Detect which cell encompasses the target text, then output its (x, y) center coordinate. 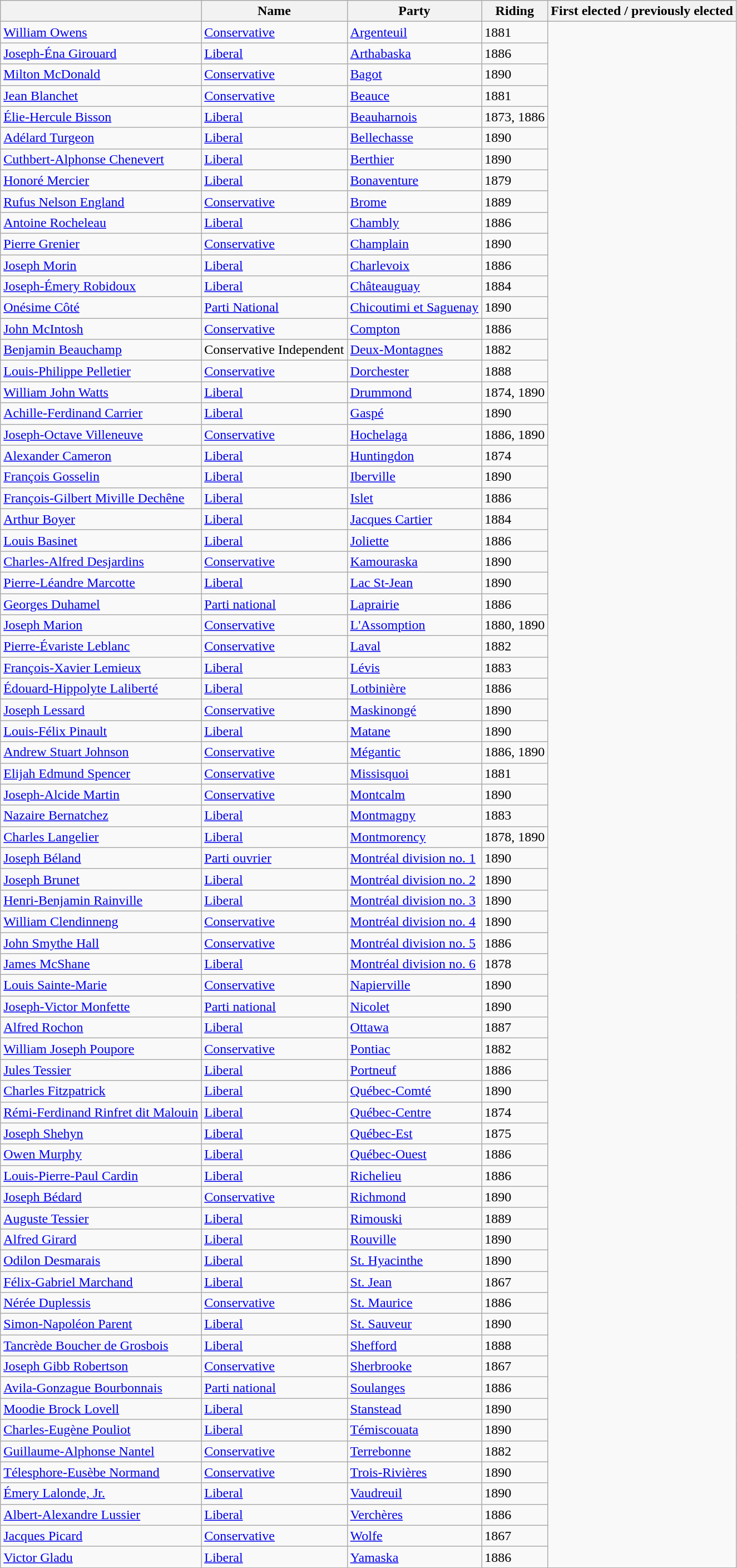
Cuthbert-Alphonse Chenevert (101, 159)
1878 (515, 964)
Chambly (414, 223)
Jules Tessier (101, 1070)
Québec-Centre (414, 1112)
Pontiac (414, 1049)
Riding (515, 11)
James McShane (101, 964)
Joseph-Victor Monfette (101, 1007)
Napierville (414, 985)
Portneuf (414, 1070)
Édouard-Hippolyte Laliberté (101, 689)
Parti ouvrier (274, 858)
Beauharnois (414, 117)
Richmond (414, 1197)
Charles Fitzpatrick (101, 1091)
St. Maurice (414, 1303)
Achille-Ferdinand Carrier (101, 413)
Adélard Turgeon (101, 138)
1887 (515, 1028)
Maskinongé (414, 710)
Joseph-Émery Robidoux (101, 287)
Vaudreuil (414, 1493)
Owen Murphy (101, 1155)
Montmorency (414, 837)
Élie-Hercule Bisson (101, 117)
Alfred Rochon (101, 1028)
Name (274, 11)
Richelieu (414, 1176)
Elijah Edmund Spencer (101, 773)
Jean Blanchet (101, 96)
François-Gilbert Miville Dechêne (101, 498)
Châteauguay (414, 287)
First elected / previously elected (642, 11)
Charlevoix (414, 265)
Mégantic (414, 752)
Nazaire Bernatchez (101, 816)
Charles-Eugène Pouliot (101, 1430)
Montréal division no. 2 (414, 879)
Joliette (414, 540)
St. Jean (414, 1281)
Missisquoi (414, 773)
John Smythe Hall (101, 943)
Jacques Picard (101, 1536)
Lévis (414, 668)
Parti National (274, 308)
Milton McDonald (101, 75)
Joseph Gibb Robertson (101, 1367)
François-Xavier Lemieux (101, 668)
Soulanges (414, 1388)
Pierre-Évariste Leblanc (101, 647)
Onésime Côté (101, 308)
Rémi-Ferdinand Rinfret dit Malouin (101, 1112)
Joseph-Octave Villeneuve (101, 435)
Bellechasse (414, 138)
Québec-Comté (414, 1091)
Hochelaga (414, 435)
Rouville (414, 1239)
Brome (414, 201)
Kamouraska (414, 561)
Alfred Girard (101, 1239)
Louis Sainte-Marie (101, 985)
Avila-Gonzague Bourbonnais (101, 1388)
Stanstead (414, 1409)
1878, 1890 (515, 837)
L'Assomption (414, 625)
Dorchester (414, 371)
Joseph Shehyn (101, 1133)
Simon-Napoléon Parent (101, 1324)
François Gosselin (101, 477)
Jacques Cartier (414, 519)
Louis Basinet (101, 540)
Shefford (414, 1345)
Islet (414, 498)
Joseph-Éna Girouard (101, 53)
Lotbinière (414, 689)
Joseph Lessard (101, 710)
Auguste Tessier (101, 1218)
Andrew Stuart Johnson (101, 752)
Guillaume-Alphonse Nantel (101, 1451)
Charles-Alfred Desjardins (101, 561)
Émery Lalonde, Jr. (101, 1493)
Joseph Brunet (101, 879)
Party (414, 11)
Gaspé (414, 413)
1873, 1886 (515, 117)
William Joseph Poupore (101, 1049)
Albert-Alexandre Lussier (101, 1515)
Beauce (414, 96)
Joseph-Alcide Martin (101, 795)
Laprairie (414, 604)
Louis-Pierre-Paul Cardin (101, 1176)
1874, 1890 (515, 392)
Montmagny (414, 816)
William Owens (101, 32)
Huntingdon (414, 456)
Pierre Grenier (101, 244)
Tancrède Boucher de Grosbois (101, 1345)
Alexander Cameron (101, 456)
Joseph Marion (101, 625)
Québec-Ouest (414, 1155)
Montréal division no. 6 (414, 964)
Montréal division no. 5 (414, 943)
Sherbrooke (414, 1367)
Nérée Duplessis (101, 1303)
Montréal division no. 3 (414, 900)
Arthur Boyer (101, 519)
Joseph Morin (101, 265)
Honoré Mercier (101, 180)
Joseph Bédard (101, 1197)
Montréal division no. 1 (414, 858)
Matane (414, 731)
Terrebonne (414, 1451)
Iberville (414, 477)
Rufus Nelson England (101, 201)
Henri-Benjamin Rainville (101, 900)
Verchères (414, 1515)
Arthabaska (414, 53)
Yamaska (414, 1557)
Benjamin Beauchamp (101, 350)
Conservative Independent (274, 350)
Compton (414, 329)
Moodie Brock Lovell (101, 1409)
Charles Langelier (101, 837)
1880, 1890 (515, 625)
Rimouski (414, 1218)
Lac St-Jean (414, 583)
Pierre-Léandre Marcotte (101, 583)
Louis-Philippe Pelletier (101, 371)
Deux-Montagnes (414, 350)
St. Sauveur (414, 1324)
William John Watts (101, 392)
Québec-Est (414, 1133)
Félix-Gabriel Marchand (101, 1281)
Montcalm (414, 795)
John McIntosh (101, 329)
Victor Gladu (101, 1557)
Bagot (414, 75)
William Clendinneng (101, 921)
Ottawa (414, 1028)
Drummond (414, 392)
Nicolet (414, 1007)
Champlain (414, 244)
Laval (414, 647)
Wolfe (414, 1536)
Berthier (414, 159)
Bonaventure (414, 180)
Joseph Béland (101, 858)
Chicoutimi et Saguenay (414, 308)
Montréal division no. 4 (414, 921)
Odilon Desmarais (101, 1260)
Georges Duhamel (101, 604)
1875 (515, 1133)
Témiscouata (414, 1430)
1879 (515, 180)
Antoine Rocheleau (101, 223)
Argenteuil (414, 32)
Louis-Félix Pinault (101, 731)
Trois-Rivières (414, 1472)
Télesphore-Eusèbe Normand (101, 1472)
St. Hyacinthe (414, 1260)
